For the text-containing cell, return its midpoint in (X, Y) coordinate format. 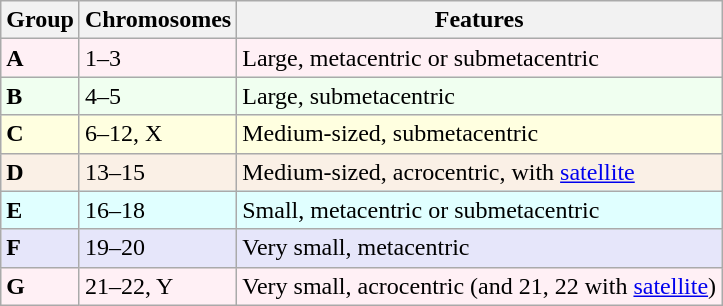
6–12, X (158, 134)
D (40, 172)
F (40, 248)
B (40, 96)
C (40, 134)
Chromosomes (158, 20)
21–22, Y (158, 286)
Medium-sized, submetacentric (480, 134)
Small, metacentric or submetacentric (480, 210)
Group (40, 20)
19–20 (158, 248)
4–5 (158, 96)
16–18 (158, 210)
E (40, 210)
Features (480, 20)
A (40, 58)
13–15 (158, 172)
Medium-sized, acrocentric, with satellite (480, 172)
Large, metacentric or submetacentric (480, 58)
1–3 (158, 58)
G (40, 286)
Large, submetacentric (480, 96)
Very small, metacentric (480, 248)
Very small, acrocentric (and 21, 22 with satellite) (480, 286)
